Detect which cell encompasses the target text, then output its [x, y] center coordinate. 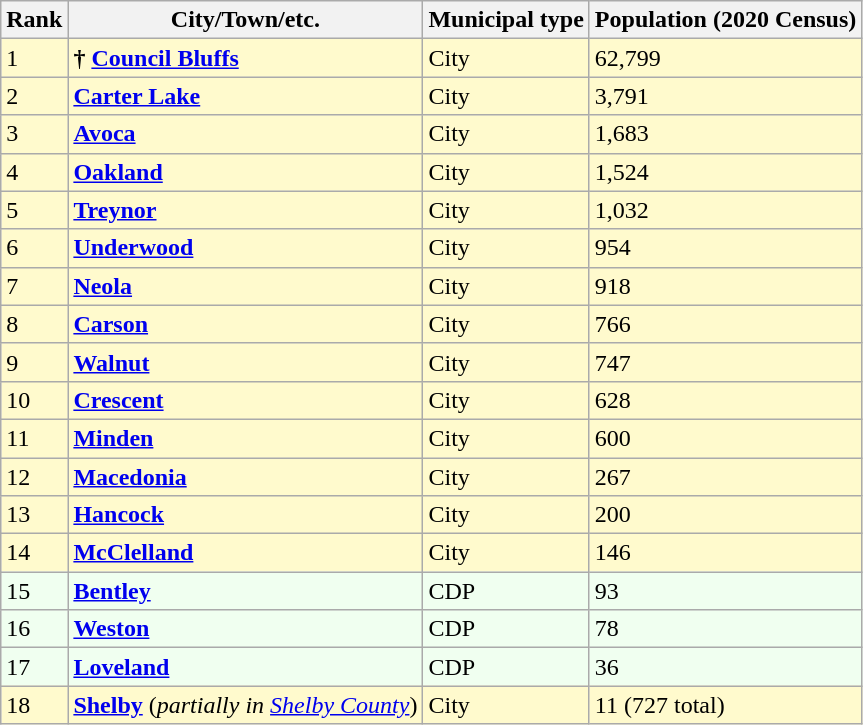
628 [725, 400]
Loveland [246, 667]
1 [34, 58]
McClelland [246, 553]
Crescent [246, 400]
Macedonia [246, 477]
Bentley [246, 591]
Population (2020 Census) [725, 20]
93 [725, 591]
11 (727 total) [725, 705]
1,032 [725, 210]
9 [34, 362]
146 [725, 553]
15 [34, 591]
11 [34, 438]
13 [34, 515]
3,791 [725, 96]
† Council Bluffs [246, 58]
62,799 [725, 58]
Rank [34, 20]
18 [34, 705]
3 [34, 134]
5 [34, 210]
Underwood [246, 248]
10 [34, 400]
1,683 [725, 134]
Neola [246, 286]
Oakland [246, 172]
Avoca [246, 134]
City/Town/etc. [246, 20]
Treynor [246, 210]
Carson [246, 324]
16 [34, 629]
918 [725, 286]
954 [725, 248]
Minden [246, 438]
200 [725, 515]
4 [34, 172]
Weston [246, 629]
600 [725, 438]
14 [34, 553]
6 [34, 248]
Walnut [246, 362]
12 [34, 477]
36 [725, 667]
1,524 [725, 172]
Carter Lake [246, 96]
Municipal type [506, 20]
7 [34, 286]
Hancock [246, 515]
17 [34, 667]
78 [725, 629]
747 [725, 362]
267 [725, 477]
2 [34, 96]
8 [34, 324]
766 [725, 324]
Shelby (partially in Shelby County) [246, 705]
